Extract the (X, Y) coordinate from the center of the cell holding the provided text.  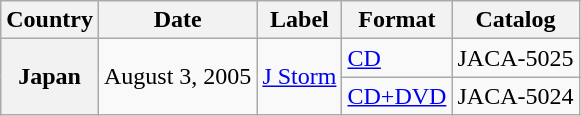
Format (397, 20)
CD+DVD (397, 96)
Date (177, 20)
August 3, 2005 (177, 77)
Catalog (516, 20)
Japan (50, 77)
JACA-5024 (516, 96)
J Storm (300, 77)
CD (397, 58)
JACA-5025 (516, 58)
Country (50, 20)
Label (300, 20)
